Locate the cell with the specified text and output its (X, Y) center coordinate. 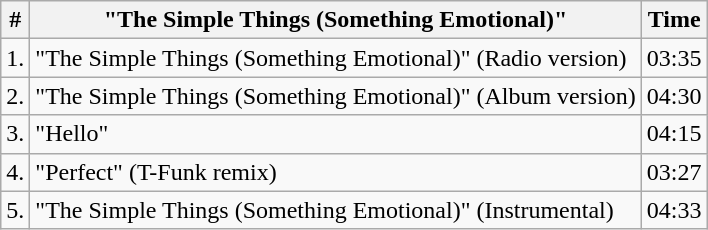
03:27 (674, 172)
"The Simple Things (Something Emotional)" (Radio version) (336, 58)
1. (16, 58)
4. (16, 172)
04:30 (674, 96)
"Hello" (336, 134)
"Perfect" (T-Funk remix) (336, 172)
03:35 (674, 58)
04:15 (674, 134)
2. (16, 96)
"The Simple Things (Something Emotional)" (Album version) (336, 96)
Time (674, 20)
5. (16, 210)
3. (16, 134)
"The Simple Things (Something Emotional)" (Instrumental) (336, 210)
"The Simple Things (Something Emotional)" (336, 20)
# (16, 20)
04:33 (674, 210)
